Search for the cell housing the specified text and yield its [x, y] center coordinate. 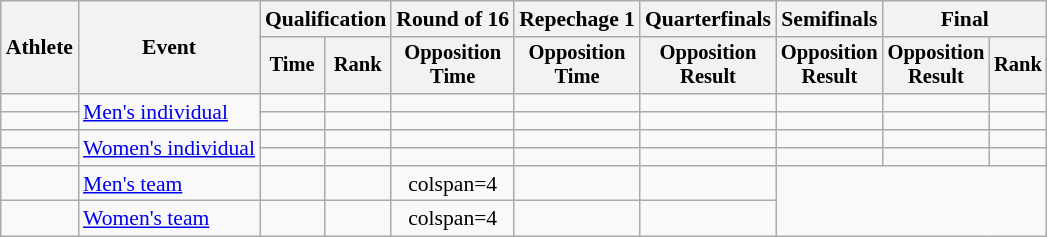
Men's individual [169, 112]
Quarterfinals [708, 19]
Time [292, 66]
Round of 16 [452, 19]
Event [169, 48]
Semifinals [830, 19]
Qualification [326, 19]
Final [965, 19]
Women's team [169, 219]
Women's individual [169, 148]
Athlete [40, 48]
Men's team [169, 184]
Repechage 1 [577, 19]
